Locate the cell with the specified text and output its [x, y] center coordinate. 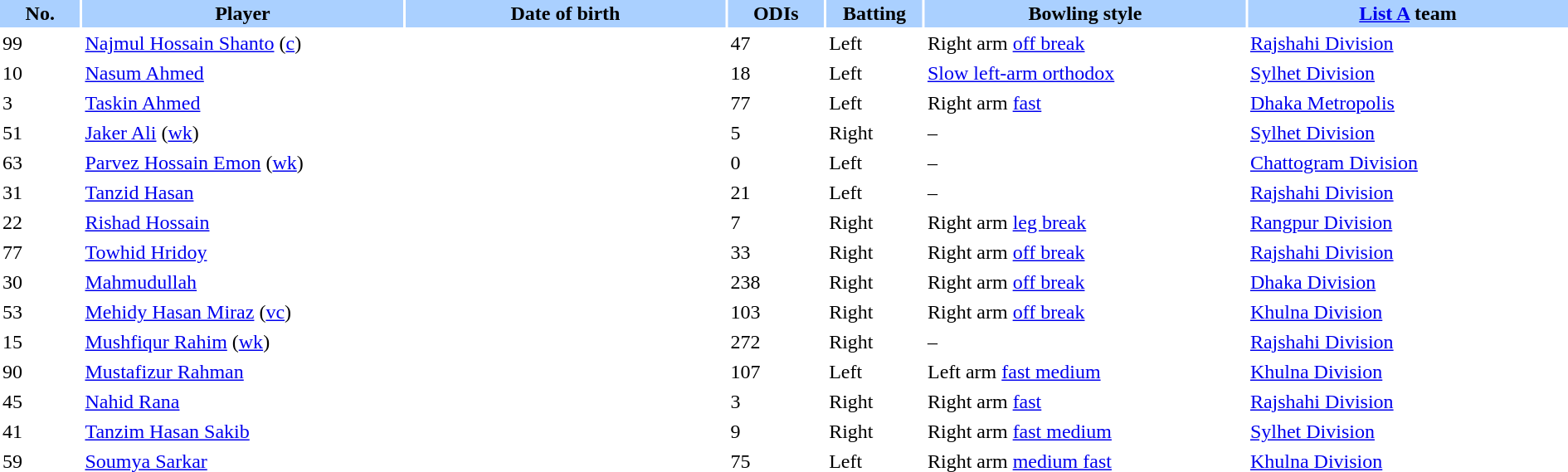
53 [40, 312]
5 [776, 133]
Mehidy Hasan Miraz (vc) [242, 312]
Mahmudullah [242, 282]
No. [40, 13]
31 [40, 192]
Dhaka Metropolis [1408, 103]
0 [776, 163]
ODIs [776, 13]
Mustafizur Rahman [242, 372]
18 [776, 73]
30 [40, 282]
List A team [1408, 13]
238 [776, 282]
Dhaka Division [1408, 282]
10 [40, 73]
Parvez Hossain Emon (wk) [242, 163]
Chattogram Division [1408, 163]
Taskin Ahmed [242, 103]
Rangpur Division [1408, 222]
Bowling style [1085, 13]
9 [776, 431]
Jaker Ali (wk) [242, 133]
Slow left-arm orthodox [1085, 73]
47 [776, 43]
45 [40, 401]
90 [40, 372]
Player [242, 13]
Tanzim Hasan Sakib [242, 431]
272 [776, 342]
Date of birth [565, 13]
41 [40, 431]
63 [40, 163]
22 [40, 222]
Nasum Ahmed [242, 73]
21 [776, 192]
Right arm fast medium [1085, 431]
Mushfiqur Rahim (wk) [242, 342]
Right arm leg break [1085, 222]
Left arm fast medium [1085, 372]
51 [40, 133]
Batting [874, 13]
Towhid Hridoy [242, 252]
103 [776, 312]
99 [40, 43]
107 [776, 372]
Tanzid Hasan [242, 192]
Nahid Rana [242, 401]
Najmul Hossain Shanto (c) [242, 43]
15 [40, 342]
33 [776, 252]
Rishad Hossain [242, 222]
7 [776, 222]
